Detect which cell encompasses the target text, then output its [X, Y] center coordinate. 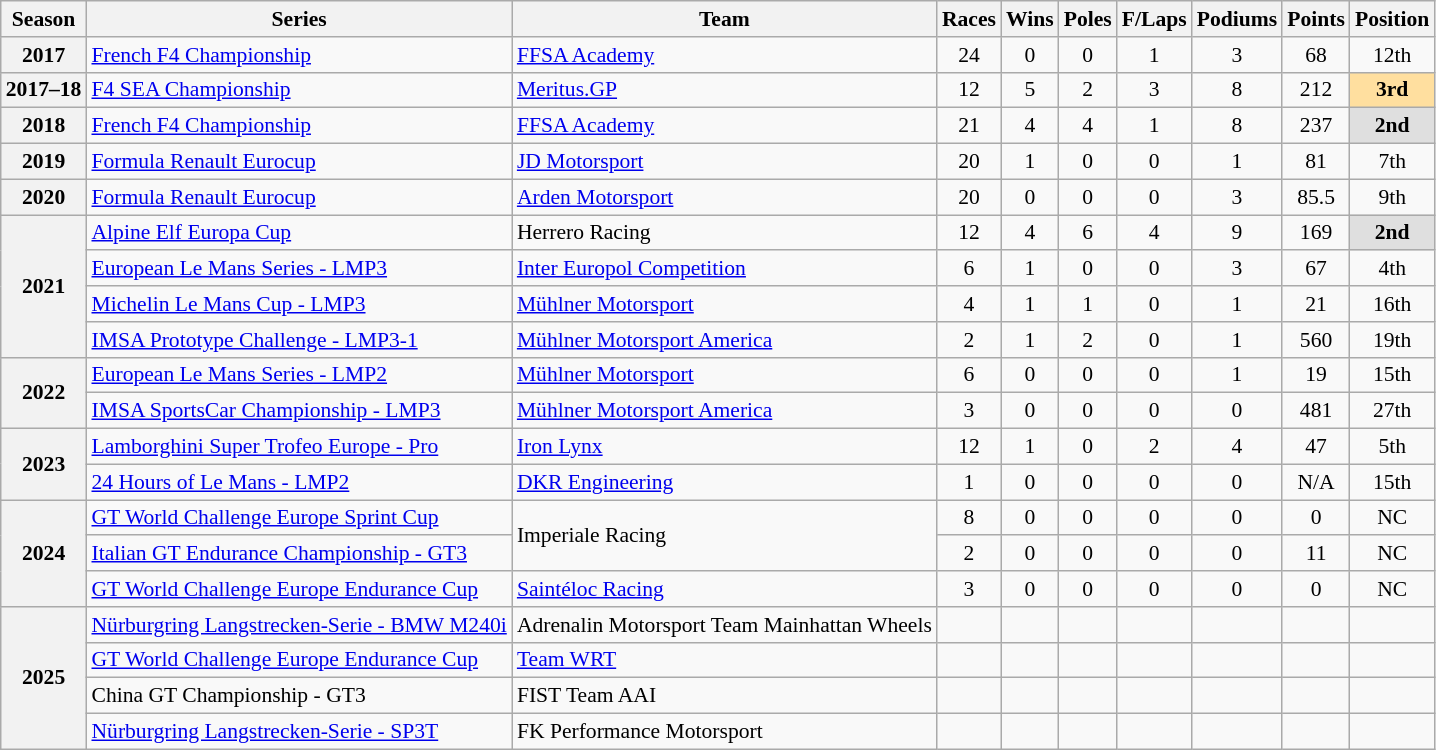
67 [1316, 269]
European Le Mans Series - LMP2 [298, 375]
16th [1392, 304]
Adrenalin Motorsport Team Mainhattan Wheels [724, 625]
2019 [44, 162]
85.5 [1316, 197]
Season [44, 19]
DKR Engineering [724, 482]
China GT Championship - GT3 [298, 696]
N/A [1316, 482]
Lamborghini Super Trofeo Europe - Pro [298, 447]
2022 [44, 392]
12th [1392, 55]
2020 [44, 197]
68 [1316, 55]
Italian GT Endurance Championship - GT3 [298, 554]
5 [1030, 90]
2025 [44, 678]
19th [1392, 340]
9 [1238, 233]
IMSA Prototype Challenge - LMP3-1 [298, 340]
3rd [1392, 90]
481 [1316, 411]
GT World Challenge Europe Sprint Cup [298, 518]
81 [1316, 162]
47 [1316, 447]
2024 [44, 554]
Poles [1088, 19]
Races [969, 19]
24 Hours of Le Mans - LMP2 [298, 482]
2017 [44, 55]
2023 [44, 464]
Series [298, 19]
27th [1392, 411]
JD Motorsport [724, 162]
9th [1392, 197]
2017–18 [44, 90]
Saintéloc Racing [724, 589]
Team WRT [724, 660]
11 [1316, 554]
Nürburgring Langstrecken-Serie - BMW M240i [298, 625]
169 [1316, 233]
Inter Europol Competition [724, 269]
Meritus.GP [724, 90]
Nürburgring Langstrecken-Serie - SP3T [298, 732]
IMSA SportsCar Championship - LMP3 [298, 411]
Imperiale Racing [724, 536]
237 [1316, 126]
Team [724, 19]
Alpine Elf Europa Cup [298, 233]
Position [1392, 19]
2021 [44, 286]
Herrero Racing [724, 233]
5th [1392, 447]
7th [1392, 162]
4th [1392, 269]
2018 [44, 126]
FK Performance Motorsport [724, 732]
560 [1316, 340]
F/Laps [1154, 19]
19 [1316, 375]
F4 SEA Championship [298, 90]
European Le Mans Series - LMP3 [298, 269]
Iron Lynx [724, 447]
Michelin Le Mans Cup - LMP3 [298, 304]
24 [969, 55]
Wins [1030, 19]
Points [1316, 19]
Arden Motorsport [724, 197]
Podiums [1238, 19]
FIST Team AAI [724, 696]
212 [1316, 90]
